Search for the cell housing the specified text and yield its [X, Y] center coordinate. 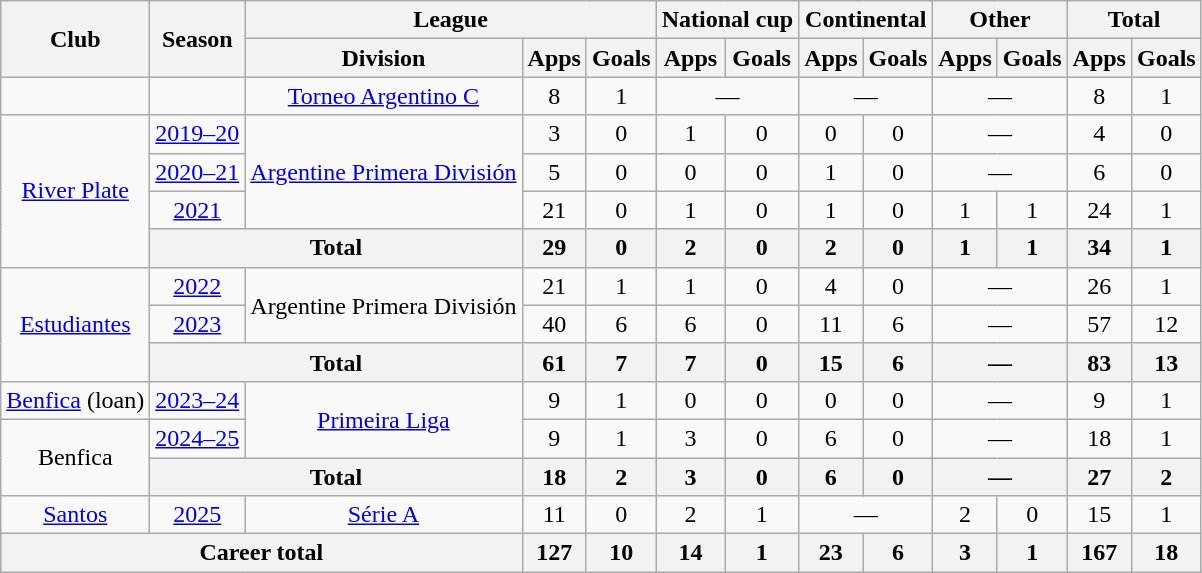
Série A [384, 515]
League [450, 20]
Benfica [76, 457]
57 [1099, 324]
10 [621, 553]
2022 [198, 286]
127 [554, 553]
29 [554, 248]
167 [1099, 553]
Santos [76, 515]
Continental [866, 20]
27 [1099, 477]
12 [1166, 324]
2021 [198, 210]
Season [198, 39]
Division [384, 58]
Benfica (loan) [76, 400]
Career total [262, 553]
83 [1099, 362]
14 [690, 553]
2020–21 [198, 172]
2023–24 [198, 400]
23 [831, 553]
Primeira Liga [384, 419]
2024–25 [198, 438]
2019–20 [198, 134]
Other [1000, 20]
Club [76, 39]
Torneo Argentino C [384, 96]
Estudiantes [76, 324]
National cup [727, 20]
61 [554, 362]
River Plate [76, 191]
40 [554, 324]
2023 [198, 324]
2025 [198, 515]
5 [554, 172]
13 [1166, 362]
26 [1099, 286]
34 [1099, 248]
24 [1099, 210]
